Provide the [X, Y] coordinate of the cell's center where the given text is located.  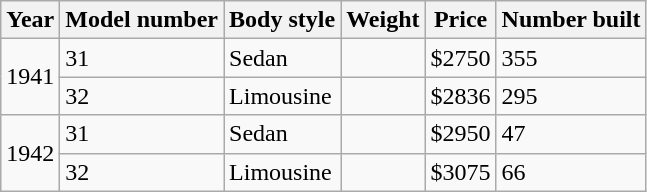
Year [30, 20]
Body style [282, 20]
$2950 [460, 134]
Number built [571, 20]
295 [571, 96]
$2836 [460, 96]
66 [571, 172]
Weight [383, 20]
355 [571, 58]
1942 [30, 153]
Model number [142, 20]
$3075 [460, 172]
47 [571, 134]
Price [460, 20]
1941 [30, 77]
$2750 [460, 58]
